Scan for the cell matching the given text and deliver its (X, Y) coordinate at center. 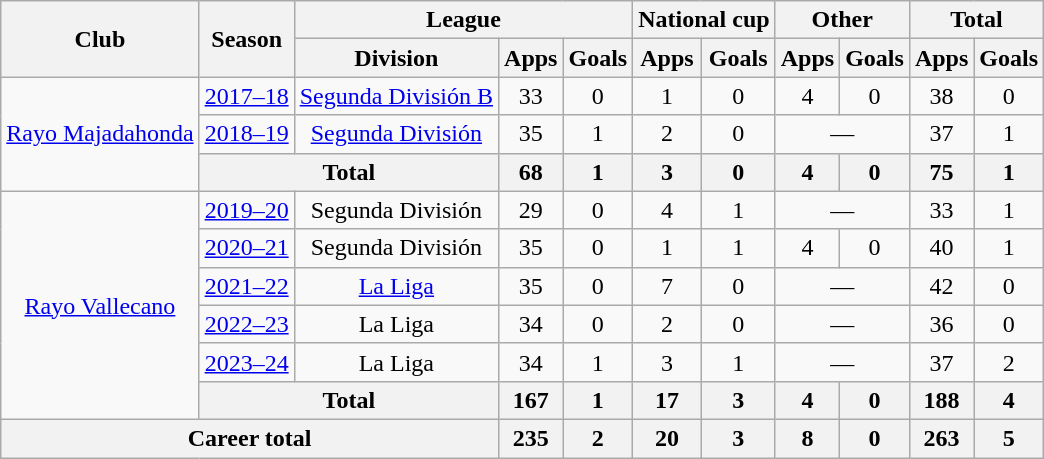
20 (667, 438)
2021–22 (246, 286)
Segunda División B (396, 96)
2019–20 (246, 210)
38 (941, 96)
167 (531, 400)
68 (531, 172)
Division (396, 58)
36 (941, 324)
40 (941, 248)
Season (246, 39)
National cup (704, 20)
29 (531, 210)
2017–18 (246, 96)
7 (667, 286)
2020–21 (246, 248)
263 (941, 438)
235 (531, 438)
2022–23 (246, 324)
17 (667, 400)
Rayo Majadahonda (100, 134)
75 (941, 172)
Other (842, 20)
2023–24 (246, 362)
188 (941, 400)
2018–19 (246, 134)
5 (1009, 438)
8 (807, 438)
League (464, 20)
Career total (250, 438)
Club (100, 39)
42 (941, 286)
Rayo Vallecano (100, 305)
